Find where the given text appears and provide that cell's center as [x, y] coordinate. 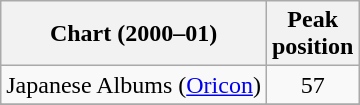
Peakposition [312, 34]
57 [312, 85]
Chart (2000–01) [134, 34]
Japanese Albums (Oricon) [134, 85]
